Pinpoint the cell where the given text exists, returning its [x, y] midpoint coordinate. 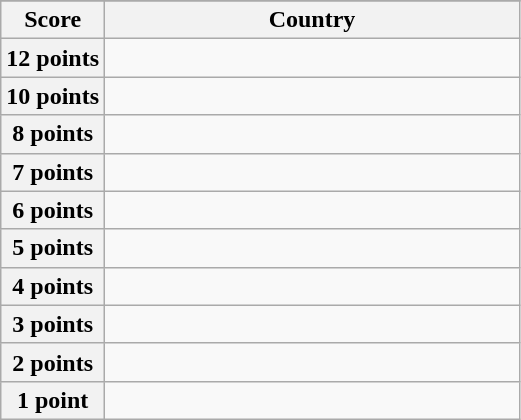
4 points [53, 286]
5 points [53, 248]
Country [312, 20]
7 points [53, 172]
3 points [53, 324]
1 point [53, 400]
Score [53, 20]
2 points [53, 362]
10 points [53, 96]
8 points [53, 134]
6 points [53, 210]
12 points [53, 58]
